Detect which cell encompasses the target text, then output its (x, y) center coordinate. 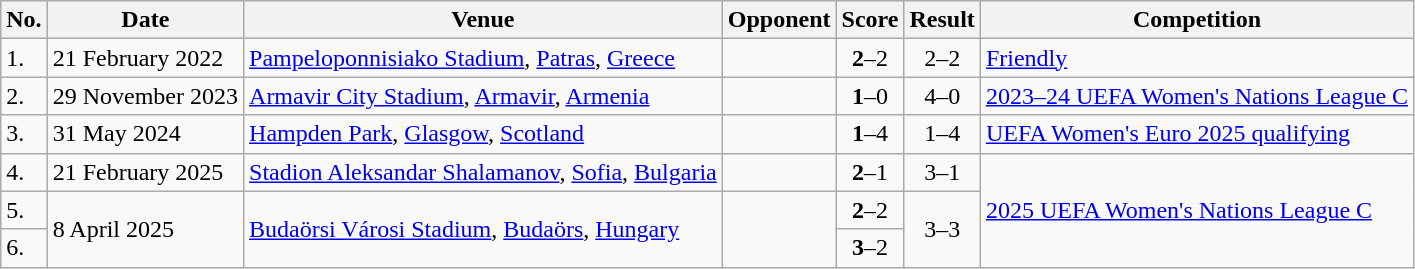
3–2 (870, 248)
Armavir City Stadium, Armavir, Armenia (484, 96)
2023–24 UEFA Women's Nations League C (1196, 96)
Result (942, 20)
4. (24, 172)
Stadion Aleksandar Shalamanov, Sofia, Bulgaria (484, 172)
Date (145, 20)
2–1 (870, 172)
1. (24, 58)
21 February 2022 (145, 58)
Opponent (779, 20)
6. (24, 248)
8 April 2025 (145, 229)
No. (24, 20)
Friendly (1196, 58)
5. (24, 210)
Pampeloponnisiako Stadium, Patras, Greece (484, 58)
1–0 (870, 96)
Competition (1196, 20)
3. (24, 134)
4–0 (942, 96)
21 February 2025 (145, 172)
2025 UEFA Women's Nations League C (1196, 210)
2. (24, 96)
UEFA Women's Euro 2025 qualifying (1196, 134)
31 May 2024 (145, 134)
Hampden Park, Glasgow, Scotland (484, 134)
Venue (484, 20)
Budaörsi Városi Stadium, Budaörs, Hungary (484, 229)
Score (870, 20)
3–3 (942, 229)
29 November 2023 (145, 96)
3–1 (942, 172)
